Identify which cell holds the provided text, then report its (X, Y) central coordinate. 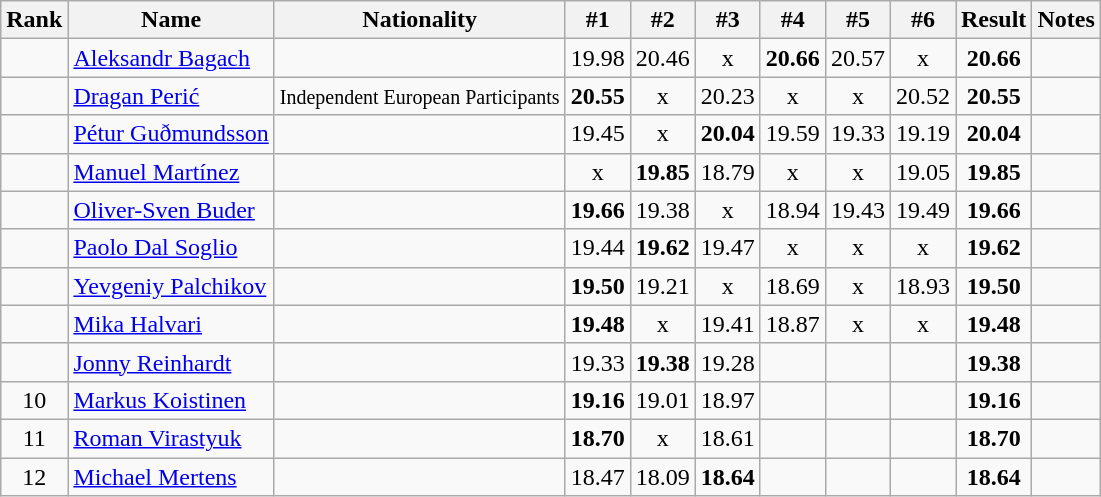
Name (171, 20)
Michael Mertens (171, 477)
Rank (34, 20)
#5 (858, 20)
19.05 (922, 172)
Jonny Reinhardt (171, 362)
19.41 (728, 324)
Nationality (420, 20)
18.94 (792, 210)
Yevgeniy Palchikov (171, 286)
Roman Virastyuk (171, 438)
19.98 (598, 58)
20.57 (858, 58)
20.23 (728, 96)
#3 (728, 20)
20.46 (662, 58)
19.45 (598, 134)
#2 (662, 20)
Paolo Dal Soglio (171, 248)
Notes (1066, 20)
Independent European Participants (420, 96)
19.21 (662, 286)
20.52 (922, 96)
12 (34, 477)
Dragan Perić (171, 96)
18.97 (728, 400)
18.09 (662, 477)
19.47 (728, 248)
19.44 (598, 248)
Aleksandr Bagach (171, 58)
#6 (922, 20)
18.69 (792, 286)
19.43 (858, 210)
19.28 (728, 362)
18.47 (598, 477)
10 (34, 400)
18.87 (792, 324)
Oliver-Sven Buder (171, 210)
19.01 (662, 400)
19.19 (922, 134)
11 (34, 438)
18.79 (728, 172)
#1 (598, 20)
Markus Koistinen (171, 400)
19.59 (792, 134)
#4 (792, 20)
Pétur Guðmundsson (171, 134)
18.61 (728, 438)
19.49 (922, 210)
18.93 (922, 286)
Manuel Martínez (171, 172)
Result (994, 20)
Mika Halvari (171, 324)
